From the cell containing the given text, extract its center point as [X, Y] coordinate. 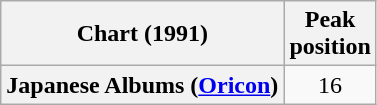
Japanese Albums (Oricon) [142, 85]
Chart (1991) [142, 34]
Peak position [330, 34]
16 [330, 85]
